Output the [x, y] coordinate of the center of the cell containing the given text.  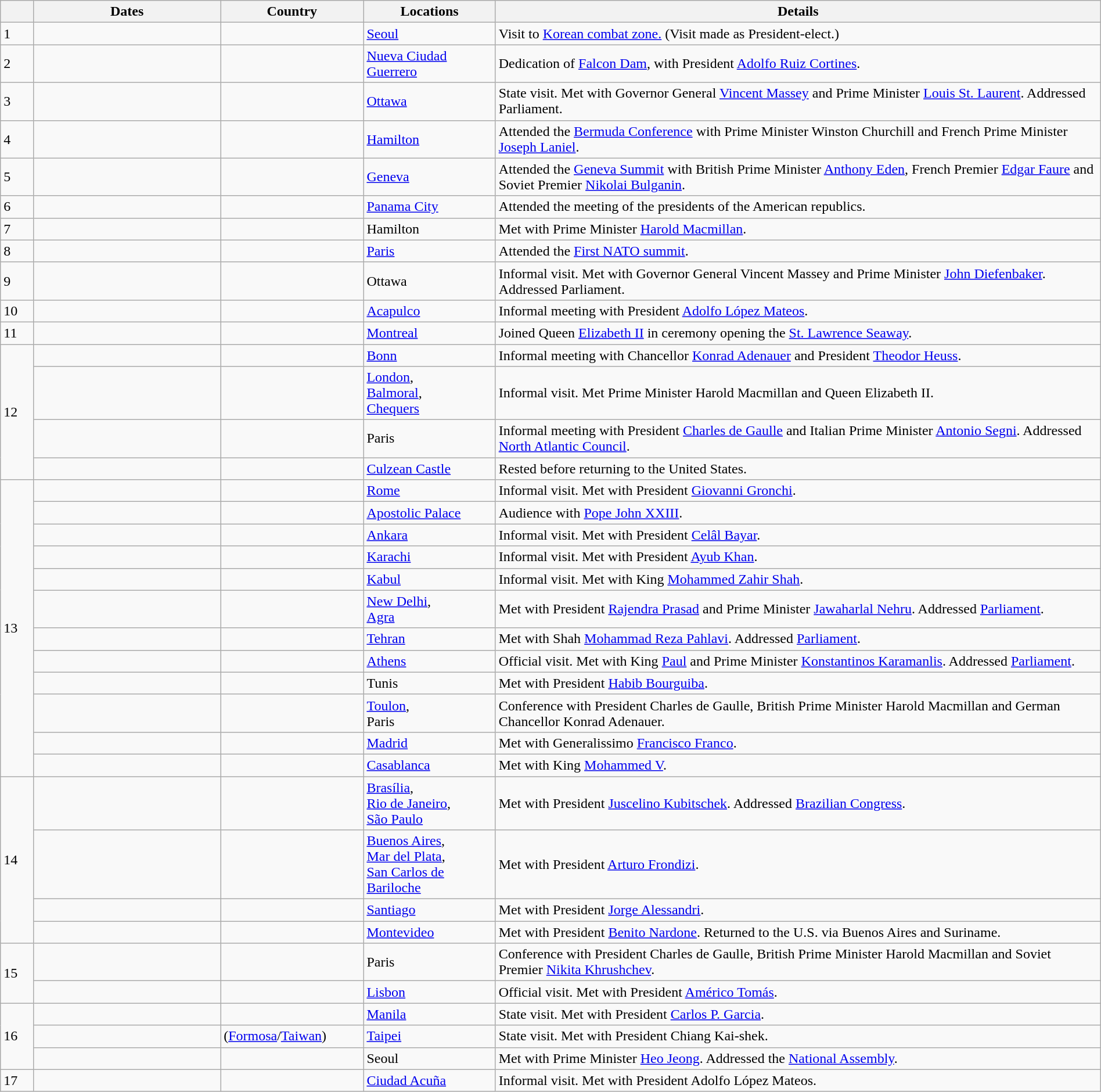
Informal visit. Met with President Giovanni Gronchi. [798, 491]
Locations [430, 12]
11 [17, 333]
Met with King Mohammed V. [798, 765]
Santiago [430, 910]
Informal visit. Met with President Adolfo López Mateos. [798, 1080]
Informal meeting with President Charles de Gaulle and Italian Prime Minister Antonio Segni. Addressed North Atlantic Council. [798, 439]
Ankara [430, 535]
State visit. Met with Governor General Vincent Massey and Prime Minister Louis St. Laurent. Addressed Parliament. [798, 101]
Met with President Jorge Alessandri. [798, 910]
Tunis [430, 683]
Attended the First NATO summit. [798, 251]
Madrid [430, 743]
Casablanca [430, 765]
Informal visit. Met with Governor General Vincent Massey and Prime Minister John Diefenbaker. Addressed Parliament. [798, 281]
1 [17, 34]
Informal meeting with Chancellor Konrad Adenauer and President Theodor Heuss. [798, 355]
Bonn [430, 355]
2 [17, 64]
10 [17, 311]
Geneva [430, 177]
Met with Shah Mohammad Reza Pahlavi. Addressed Parliament. [798, 639]
Conference with President Charles de Gaulle, British Prime Minister Harold Macmillan and German Chancellor Konrad Adenauer. [798, 713]
Brasília,Rio de Janeiro,São Paulo [430, 803]
Informal meeting with President Adolfo López Mateos. [798, 311]
Informal visit. Met with President Ayub Khan. [798, 557]
Ciudad Acuña [430, 1080]
16 [17, 1036]
Panama City [430, 207]
State visit. Met with President Chiang Kai-shek. [798, 1036]
Informal visit. Met with King Mohammed Zahir Shah. [798, 579]
4 [17, 139]
Toulon,Paris [430, 713]
Buenos Aires,Mar del Plata,San Carlos de Bariloche [430, 864]
State visit. Met with President Carlos P. Garcia. [798, 1014]
Lisbon [430, 992]
Kabul [430, 579]
Met with President Benito Nardone. Returned to the U.S. via Buenos Aires and Suriname. [798, 932]
(Formosa/Taiwan) [292, 1036]
Met with President Juscelino Kubitschek. Addressed Brazilian Congress. [798, 803]
Met with Prime Minister Harold Macmillan. [798, 229]
7 [17, 229]
Manila [430, 1014]
Dates [127, 12]
Karachi [430, 557]
Culzean Castle [430, 469]
Met with President Habib Bourguiba. [798, 683]
13 [17, 628]
Conference with President Charles de Gaulle, British Prime Minister Harold Macmillan and Soviet Premier Nikita Khrushchev. [798, 962]
3 [17, 101]
14 [17, 860]
Acapulco [430, 311]
Met with President Arturo Frondizi. [798, 864]
Apostolic Palace [430, 513]
Attended the meeting of the presidents of the American republics. [798, 207]
Taipei [430, 1036]
Met with Generalissimo Francisco Franco. [798, 743]
Attended the Bermuda Conference with Prime Minister Winston Churchill and French Prime Minister Joseph Laniel. [798, 139]
8 [17, 251]
12 [17, 411]
Nueva Ciudad Guerrero [430, 64]
Visit to Korean combat zone. (Visit made as President-elect.) [798, 34]
Rested before returning to the United States. [798, 469]
Montevideo [430, 932]
Country [292, 12]
Montreal [430, 333]
Met with Prime Minister Heo Jeong. Addressed the National Assembly. [798, 1058]
9 [17, 281]
Official visit. Met with King Paul and Prime Minister Konstantinos Karamanlis. Addressed Parliament. [798, 661]
Tehran [430, 639]
Joined Queen Elizabeth II in ceremony opening the St. Lawrence Seaway. [798, 333]
17 [17, 1080]
5 [17, 177]
Rome [430, 491]
Dedication of Falcon Dam, with President Adolfo Ruiz Cortines. [798, 64]
Informal visit. Met Prime Minister Harold Macmillan and Queen Elizabeth II. [798, 393]
Details [798, 12]
6 [17, 207]
Attended the Geneva Summit with British Prime Minister Anthony Eden, French Premier Edgar Faure and Soviet Premier Nikolai Bulganin. [798, 177]
Met with President Rajendra Prasad and Prime Minister Jawaharlal Nehru. Addressed Parliament. [798, 609]
Audience with Pope John XXIII. [798, 513]
Official visit. Met with President Américo Tomás. [798, 992]
Athens [430, 661]
15 [17, 974]
New Delhi, Agra [430, 609]
London,Balmoral,Chequers [430, 393]
Informal visit. Met with President Celâl Bayar. [798, 535]
